Return [X, Y] of the center of cell containing provided text 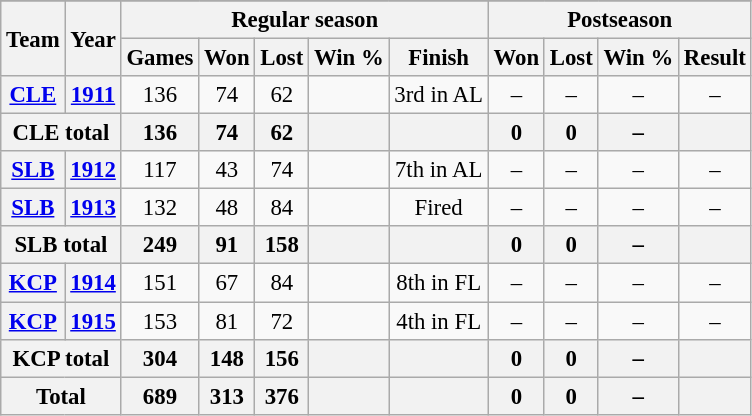
156 [282, 358]
43 [227, 170]
249 [160, 245]
117 [160, 170]
Total [61, 396]
48 [227, 208]
4th in FL [438, 321]
Result [716, 58]
Games [160, 58]
1912 [93, 170]
1914 [93, 283]
Year [93, 38]
153 [160, 321]
304 [160, 358]
8th in FL [438, 283]
KCP total [61, 358]
7th in AL [438, 170]
67 [227, 283]
CLE total [61, 133]
689 [160, 396]
Postseason [620, 20]
132 [160, 208]
72 [282, 321]
Regular season [304, 20]
81 [227, 321]
Finish [438, 58]
3rd in AL [438, 95]
158 [282, 245]
376 [282, 396]
Team [33, 38]
SLB total [61, 245]
1913 [93, 208]
313 [227, 396]
Fired [438, 208]
1915 [93, 321]
148 [227, 358]
1911 [93, 95]
151 [160, 283]
91 [227, 245]
CLE [33, 95]
